Scan for the cell matching the given text and deliver its (x, y) coordinate at center. 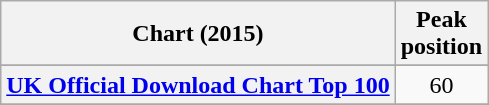
UK Official Download Chart Top 100 (198, 85)
Chart (2015) (198, 34)
60 (441, 85)
Peakposition (441, 34)
